For the text-containing cell, return its midpoint in (X, Y) coordinate format. 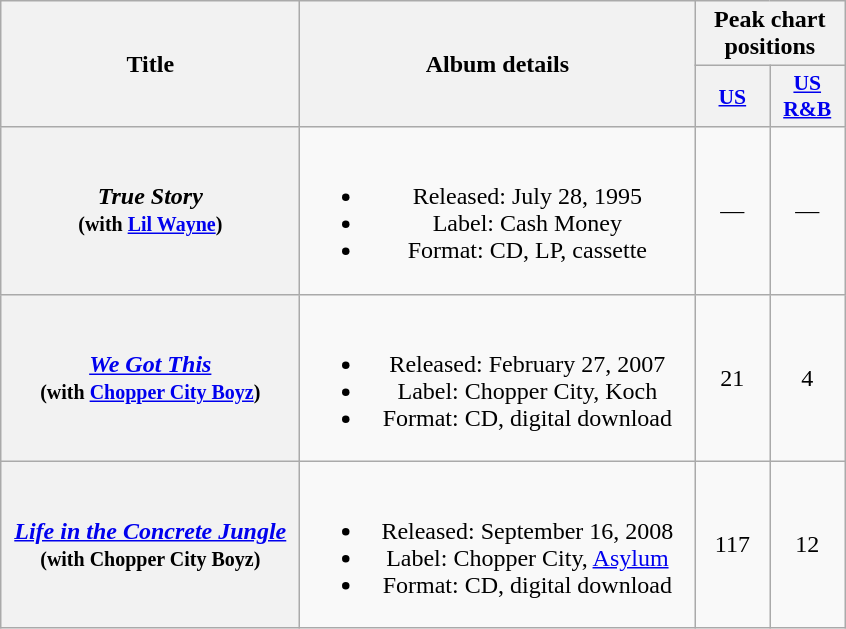
We Got This (with Chopper City Boyz) (150, 378)
Life in the Concrete Jungle (with Chopper City Boyz) (150, 544)
Released: February 27, 2007Label: Chopper City, KochFormat: CD, digital download (498, 378)
117 (732, 544)
4 (808, 378)
Released: September 16, 2008Label: Chopper City, AsylumFormat: CD, digital download (498, 544)
Title (150, 64)
21 (732, 378)
Album details (498, 64)
Peak chart positions (770, 34)
12 (808, 544)
US (732, 96)
US R&B (808, 96)
True Story (with Lil Wayne) (150, 210)
Released: July 28, 1995Label: Cash MoneyFormat: CD, LP, cassette (498, 210)
